Search for the cell housing the specified text and yield its (X, Y) center coordinate. 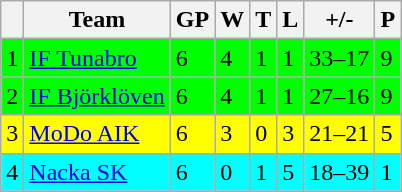
2 (12, 96)
IF Björklöven (97, 96)
21–21 (340, 134)
33–17 (340, 58)
18–39 (340, 172)
MoDo AIK (97, 134)
W (232, 20)
GP (192, 20)
P (388, 20)
27–16 (340, 96)
L (290, 20)
IF Tunabro (97, 58)
Nacka SK (97, 172)
+/- (340, 20)
Team (97, 20)
T (264, 20)
